Locate the cell with the specified text and output its [X, Y] center coordinate. 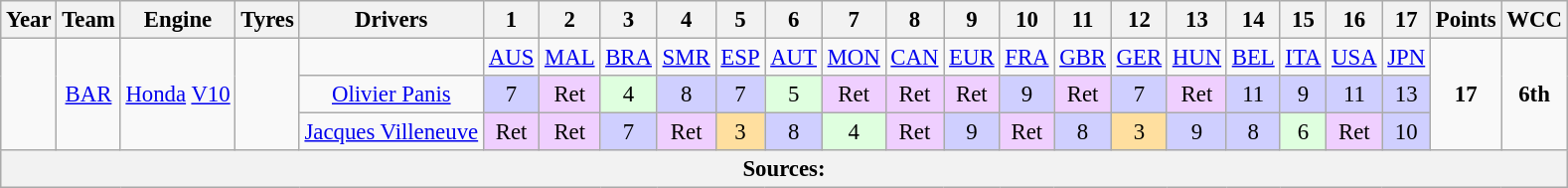
Points [1467, 20]
GBR [1083, 58]
AUT [793, 58]
HUN [1196, 58]
14 [1253, 20]
ESP [740, 58]
Year [29, 20]
1 [511, 20]
Olivier Panis [392, 94]
JPN [1407, 58]
BAR [88, 95]
EUR [972, 58]
CAN [914, 58]
Engine [178, 20]
MAL [570, 58]
15 [1304, 20]
2 [570, 20]
ITA [1304, 58]
SMR [686, 58]
MON [854, 58]
16 [1354, 20]
BEL [1253, 58]
12 [1139, 20]
AUS [511, 58]
WCC [1534, 20]
BRA [628, 58]
Honda V10 [178, 95]
Drivers [392, 20]
Jacques Villeneuve [392, 132]
FRA [1027, 58]
GER [1139, 58]
USA [1354, 58]
Sources: [784, 169]
6th [1534, 95]
Tyres [267, 20]
Team [88, 20]
